Pinpoint the cell where the given text exists, returning its [x, y] midpoint coordinate. 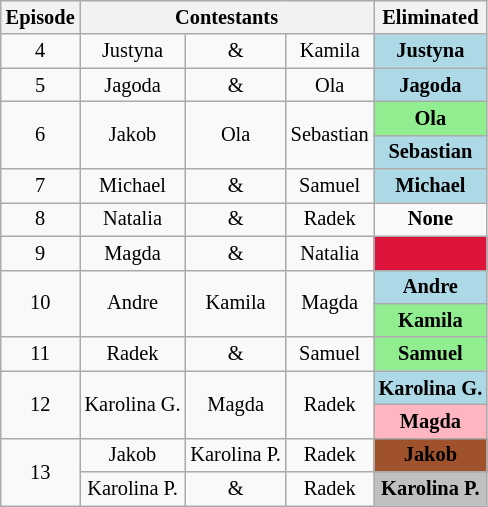
None [431, 219]
6 [40, 134]
Eliminated [431, 17]
Contestants [227, 17]
7 [40, 186]
13 [40, 472]
4 [40, 51]
12 [40, 404]
Episode [40, 17]
8 [40, 219]
10 [40, 304]
11 [40, 354]
5 [40, 85]
9 [40, 253]
